For the text-containing cell, return its midpoint in [X, Y] coordinate format. 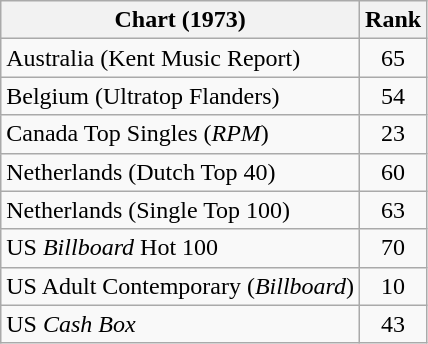
Australia (Kent Music Report) [180, 58]
Netherlands (Single Top 100) [180, 210]
65 [394, 58]
US Adult Contemporary (Billboard) [180, 286]
23 [394, 134]
Netherlands (Dutch Top 40) [180, 172]
70 [394, 248]
US Billboard Hot 100 [180, 248]
Belgium (Ultratop Flanders) [180, 96]
Rank [394, 20]
54 [394, 96]
60 [394, 172]
63 [394, 210]
43 [394, 324]
10 [394, 286]
Canada Top Singles (RPM) [180, 134]
Chart (1973) [180, 20]
US Cash Box [180, 324]
